Determine the [X, Y] coordinate at the center of the cell enclosing the given text.  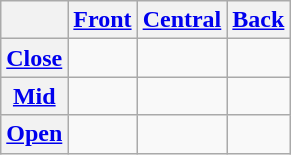
Close [34, 58]
Back [258, 20]
Central [182, 20]
Open [34, 134]
Front [102, 20]
Mid [34, 96]
